Output the (X, Y) coordinate of the center of the cell containing the given text.  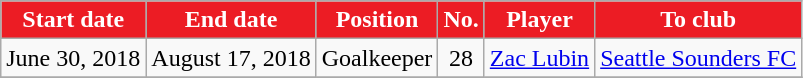
No. (461, 20)
End date (231, 20)
August 17, 2018 (231, 58)
Zac Lubin (539, 58)
Start date (74, 20)
Position (377, 20)
To club (698, 20)
Goalkeeper (377, 58)
Seattle Sounders FC (698, 58)
June 30, 2018 (74, 58)
Player (539, 20)
28 (461, 58)
